Extract the [X, Y] coordinate from the center of the cell holding the provided text.  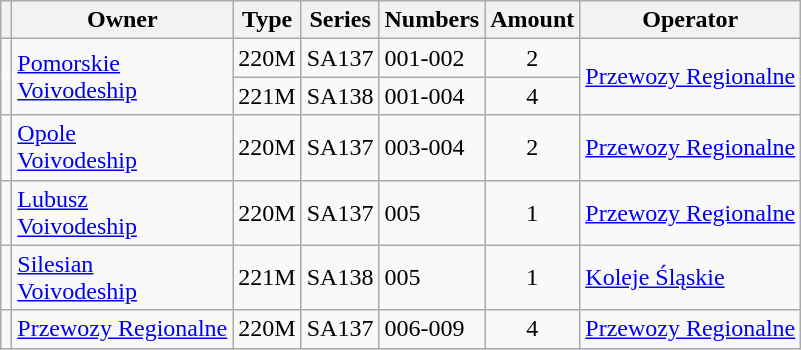
001-004 [432, 96]
006-009 [432, 329]
Numbers [432, 20]
001-002 [432, 58]
Amount [532, 20]
Opole Voivodeship [122, 148]
Operator [690, 20]
Silesian Voivodeship [122, 278]
Owner [122, 20]
Series [340, 20]
Lubusz Voivodeship [122, 212]
003-004 [432, 148]
Pomorskie Voivodeship [122, 77]
Koleje Śląskie [690, 278]
Type [267, 20]
